Determine the [X, Y] coordinate at the center of the cell enclosing the given text.  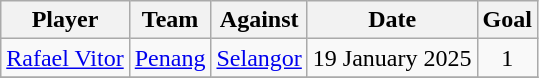
Date [392, 20]
Player [65, 20]
Team [170, 20]
Penang [170, 58]
Selangor [259, 58]
Goal [507, 20]
1 [507, 58]
Against [259, 20]
19 January 2025 [392, 58]
Rafael Vitor [65, 58]
